For the text-containing cell, return its midpoint in (x, y) coordinate format. 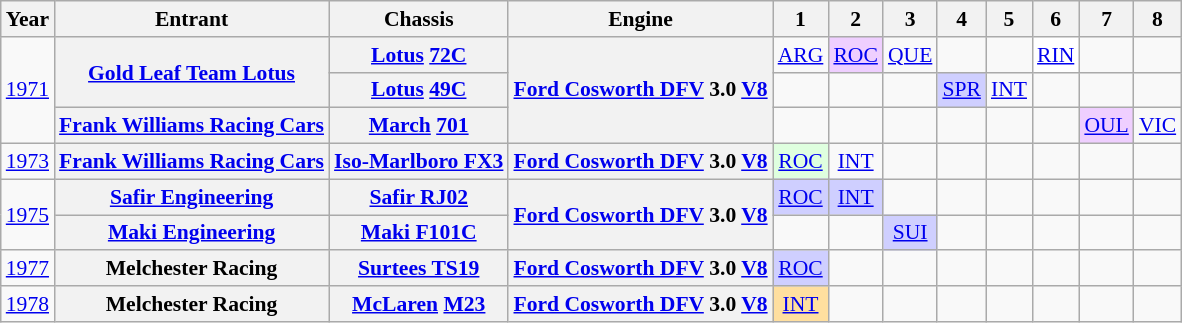
Surtees TS19 (418, 269)
QUE (910, 55)
SUI (910, 233)
Maki F101C (418, 233)
7 (1106, 19)
ARG (801, 55)
5 (1009, 19)
1977 (28, 269)
Lotus 72C (418, 55)
Maki Engineering (192, 233)
1973 (28, 162)
March 701 (418, 126)
Chassis (418, 19)
Gold Leaf Team Lotus (192, 72)
RIN (1056, 55)
Lotus 49C (418, 90)
Iso-Marlboro FX3 (418, 162)
1971 (28, 90)
SPR (962, 90)
Safir Engineering (192, 197)
3 (910, 19)
1978 (28, 304)
OUL (1106, 126)
Entrant (192, 19)
8 (1158, 19)
6 (1056, 19)
2 (856, 19)
Year (28, 19)
Engine (640, 19)
1975 (28, 214)
McLaren M23 (418, 304)
1 (801, 19)
Safir RJ02 (418, 197)
VIC (1158, 126)
4 (962, 19)
